Extract the (x, y) coordinate from the center of the cell holding the provided text.  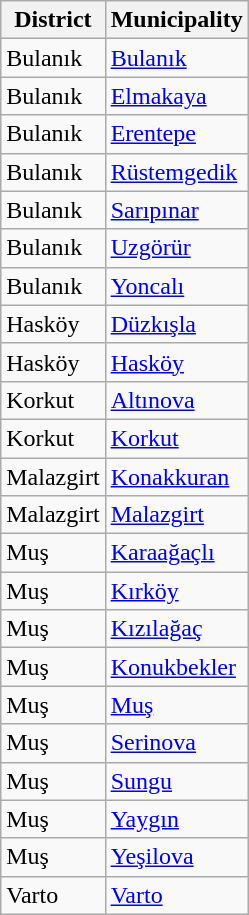
Kırköy (176, 591)
Elmakaya (176, 96)
Konakkuran (176, 477)
Serinova (176, 743)
Uzgörür (176, 248)
Yeşilova (176, 857)
Düzkışla (176, 324)
Erentepe (176, 134)
District (53, 20)
Konukbekler (176, 667)
Yoncalı (176, 286)
Kızılağaç (176, 629)
Karaağaçlı (176, 553)
Sarıpınar (176, 210)
Municipality (176, 20)
Rüstemgedik (176, 172)
Altınova (176, 400)
Sungu (176, 781)
Yaygın (176, 819)
